Provide the [x, y] coordinate of the cell's center where the given text is located.  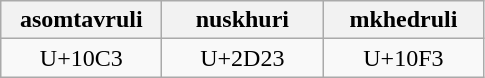
U+2D23 [242, 58]
mkhedruli [404, 20]
asomtavruli [82, 20]
U+10F3 [404, 58]
nuskhuri [242, 20]
U+10C3 [82, 58]
